Return the (X, Y) coordinate for the center point of the cell that contains the specified text.  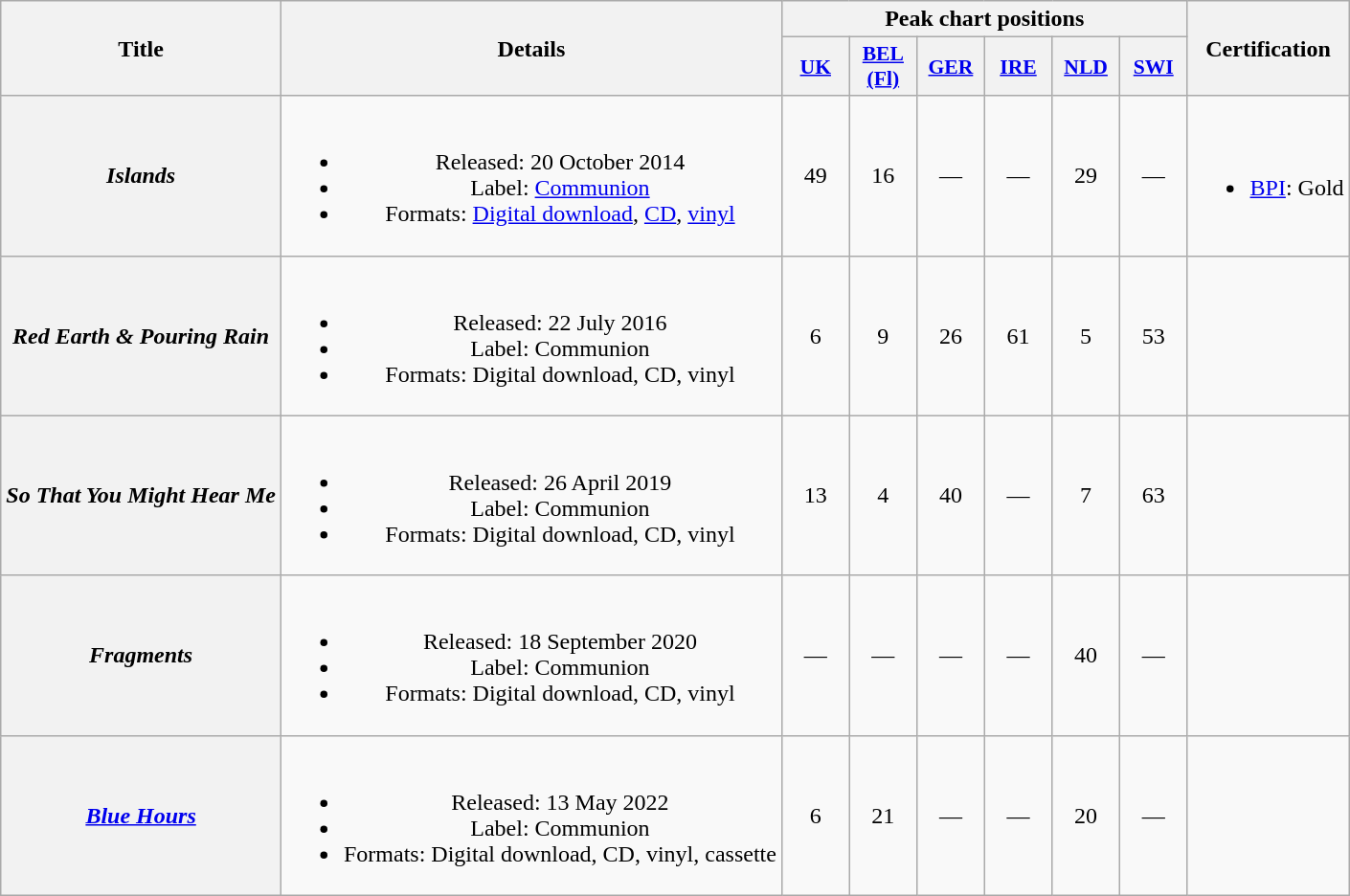
Details (530, 48)
9 (883, 335)
IRE (1019, 67)
53 (1153, 335)
Certification (1268, 48)
5 (1086, 335)
So That You Might Hear Me (142, 496)
Released: 13 May 2022Label: CommunionFormats: Digital download, CD, vinyl, cassette (530, 816)
7 (1086, 496)
20 (1086, 816)
4 (883, 496)
NLD (1086, 67)
16 (883, 176)
29 (1086, 176)
61 (1019, 335)
Released: 26 April 2019Label: CommunionFormats: Digital download, CD, vinyl (530, 496)
63 (1153, 496)
Peak chart positions (984, 19)
SWI (1153, 67)
UK (816, 67)
Red Earth & Pouring Rain (142, 335)
Released: 20 October 2014Label: CommunionFormats: Digital download, CD, vinyl (530, 176)
49 (816, 176)
Title (142, 48)
21 (883, 816)
Blue Hours (142, 816)
BEL(Fl) (883, 67)
Fragments (142, 655)
13 (816, 496)
Islands (142, 176)
Released: 18 September 2020Label: CommunionFormats: Digital download, CD, vinyl (530, 655)
Released: 22 July 2016Label: CommunionFormats: Digital download, CD, vinyl (530, 335)
BPI: Gold (1268, 176)
26 (952, 335)
GER (952, 67)
